Identify which cell holds the provided text, then report its (X, Y) central coordinate. 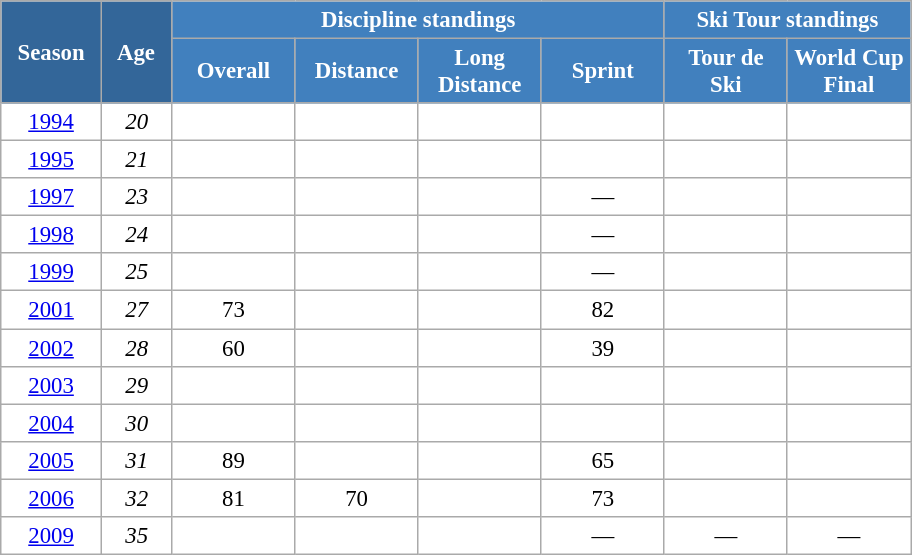
21 (136, 160)
25 (136, 273)
2001 (52, 310)
65 (602, 460)
Overall (234, 72)
29 (136, 385)
Tour deSki (726, 72)
Age (136, 52)
1999 (52, 273)
2006 (52, 498)
Sprint (602, 72)
28 (136, 348)
30 (136, 423)
81 (234, 498)
23 (136, 197)
1997 (52, 197)
World CupFinal (848, 72)
1994 (52, 122)
2002 (52, 348)
82 (602, 310)
24 (136, 235)
35 (136, 536)
Discipline standings (418, 20)
1995 (52, 160)
2003 (52, 385)
27 (136, 310)
89 (234, 460)
60 (234, 348)
2005 (52, 460)
70 (356, 498)
39 (602, 348)
Ski Tour standings (787, 20)
31 (136, 460)
2004 (52, 423)
Season (52, 52)
Distance (356, 72)
Long Distance (480, 72)
1998 (52, 235)
2009 (52, 536)
32 (136, 498)
20 (136, 122)
